Identify which cell holds the provided text, then report its (X, Y) central coordinate. 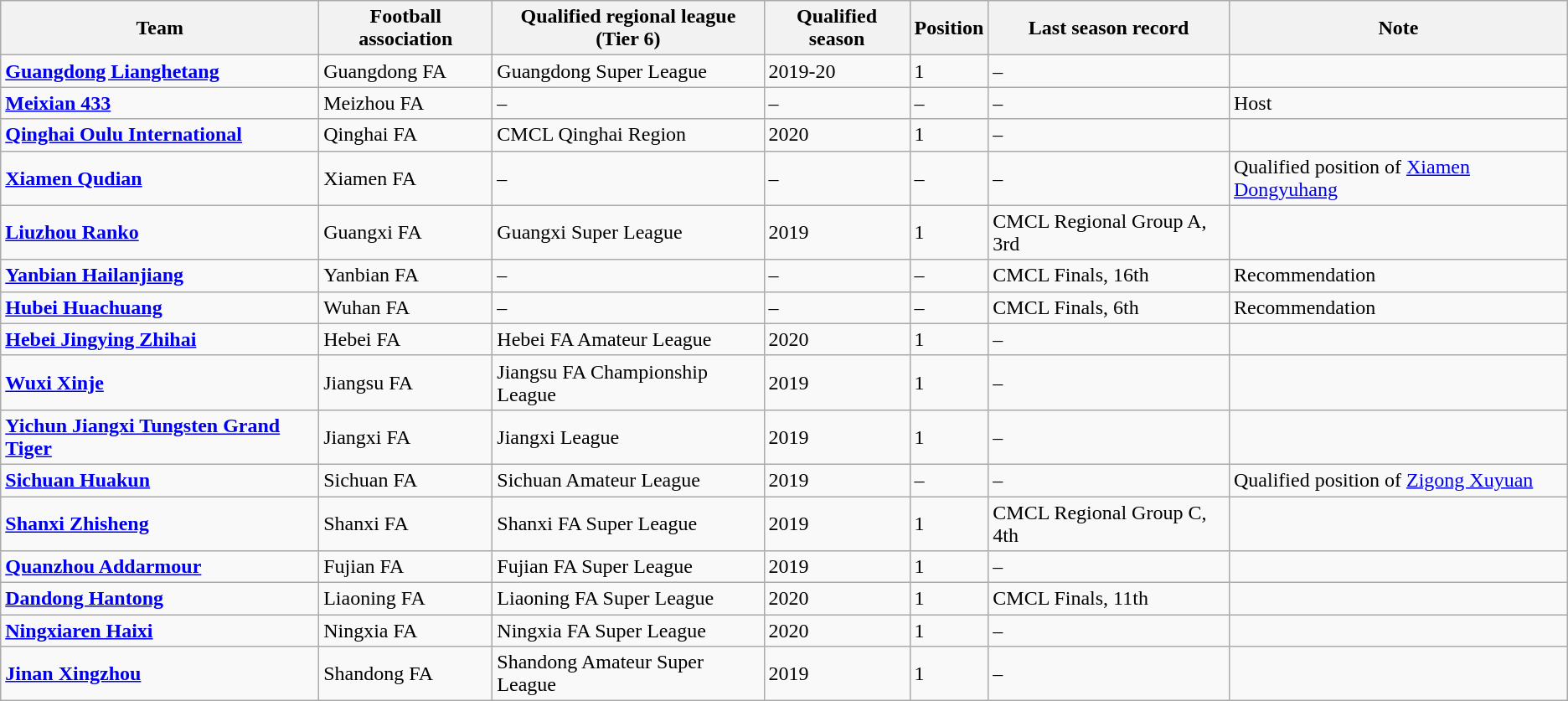
Guangdong Super League (628, 71)
2019-20 (837, 71)
Sichuan FA (405, 480)
Sichuan Huakun (160, 480)
Jiangxi FA (405, 437)
Guangdong Lianghetang (160, 71)
Guangxi FA (405, 233)
Dandong Hantong (160, 599)
Wuxi Xinje (160, 382)
Qualified regional league(Tier 6) (628, 28)
Football association (405, 28)
Fujian FA Super League (628, 567)
Xiamen Qudian (160, 178)
Liuzhou Ranko (160, 233)
CMCL Regional Group A, 3rd (1109, 233)
Qualified position of Zigong Xuyuan (1398, 480)
Guangxi Super League (628, 233)
Meizhou FA (405, 103)
Yichun Jiangxi Tungsten Grand Tiger (160, 437)
Shanxi Zhisheng (160, 523)
Guangdong FA (405, 71)
Wuhan FA (405, 307)
Shandong Amateur Super League (628, 673)
Shanxi FA Super League (628, 523)
Yanbian FA (405, 276)
CMCL Finals, 16th (1109, 276)
Meixian 433 (160, 103)
Jinan Xingzhou (160, 673)
CMCL Finals, 11th (1109, 599)
Yanbian Hailanjiang (160, 276)
Jiangsu FA (405, 382)
Jiangsu FA Championship League (628, 382)
CMCL Regional Group C, 4th (1109, 523)
Qinghai FA (405, 135)
Liaoning FA Super League (628, 599)
Quanzhou Addarmour (160, 567)
Last season record (1109, 28)
CMCL Qinghai Region (628, 135)
CMCL Finals, 6th (1109, 307)
Shandong FA (405, 673)
Hubei Huachuang (160, 307)
Qualified season (837, 28)
Jiangxi League (628, 437)
Sichuan Amateur League (628, 480)
Qualified position of Xiamen Dongyuhang (1398, 178)
Position (949, 28)
Ningxia FA Super League (628, 631)
Ningxiaren Haixi (160, 631)
Qinghai Oulu International (160, 135)
Fujian FA (405, 567)
Team (160, 28)
Hebei FA Amateur League (628, 339)
Host (1398, 103)
Liaoning FA (405, 599)
Ningxia FA (405, 631)
Hebei FA (405, 339)
Hebei Jingying Zhihai (160, 339)
Xiamen FA (405, 178)
Shanxi FA (405, 523)
Note (1398, 28)
